Scan for the cell matching the given text and deliver its (x, y) coordinate at center. 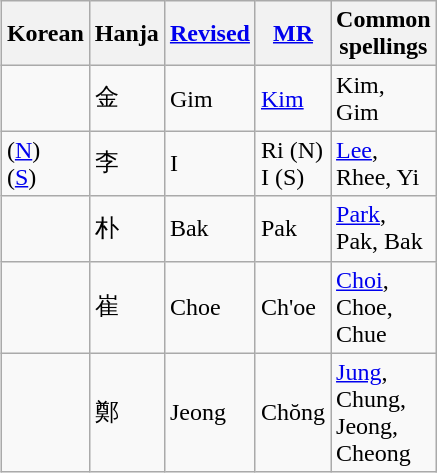
Bak (210, 228)
Chŏng (292, 412)
Park, Pak, Bak (384, 228)
金 (126, 98)
Ch'oe (292, 307)
鄭 (126, 412)
Pak (292, 228)
Ri (N)I (S) (292, 164)
Jung, Chung, Jeong, Cheong (384, 412)
Common spellings (384, 34)
I (210, 164)
Choi, Choe, Chue (384, 307)
Kim, Gim (384, 98)
Jeong (210, 412)
朴 (126, 228)
Lee, Rhee, Yi (384, 164)
Choe (210, 307)
Revised (210, 34)
MR (292, 34)
Gim (210, 98)
(N) (S) (45, 164)
崔 (126, 307)
Korean (45, 34)
李 (126, 164)
Hanja (126, 34)
Kim (292, 98)
